For the text-containing cell, return its midpoint in (X, Y) coordinate format. 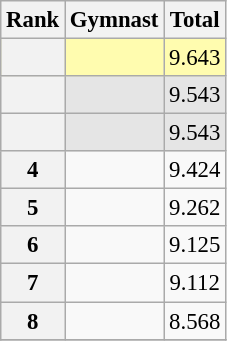
Rank (33, 20)
4 (33, 170)
9.112 (195, 283)
Gymnast (114, 20)
9.262 (195, 208)
7 (33, 283)
9.424 (195, 170)
Total (195, 20)
8 (33, 321)
6 (33, 245)
5 (33, 208)
8.568 (195, 321)
9.643 (195, 58)
9.125 (195, 245)
